Pinpoint the cell where the given text exists, returning its [X, Y] midpoint coordinate. 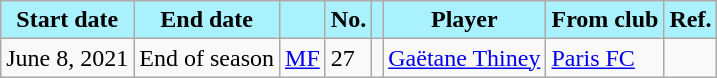
Player [464, 20]
From club [605, 20]
MF [303, 58]
No. [348, 20]
End of season [207, 58]
Paris FC [605, 58]
Gaëtane Thiney [464, 58]
Start date [68, 20]
End date [207, 20]
Ref. [690, 20]
June 8, 2021 [68, 58]
27 [348, 58]
